Return the [x, y] coordinate for the center point of the cell that contains the specified text.  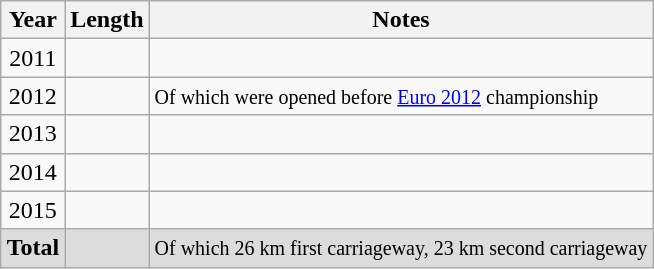
Year [33, 20]
2015 [33, 210]
2014 [33, 172]
Notes [401, 20]
Of which were opened before Euro 2012 championship [401, 96]
Of which 26 km first carriageway, 23 km second carriageway [401, 248]
Total [33, 248]
2013 [33, 134]
Length [107, 20]
2012 [33, 96]
2011 [33, 58]
